From the cell containing the given text, extract its center point as (x, y) coordinate. 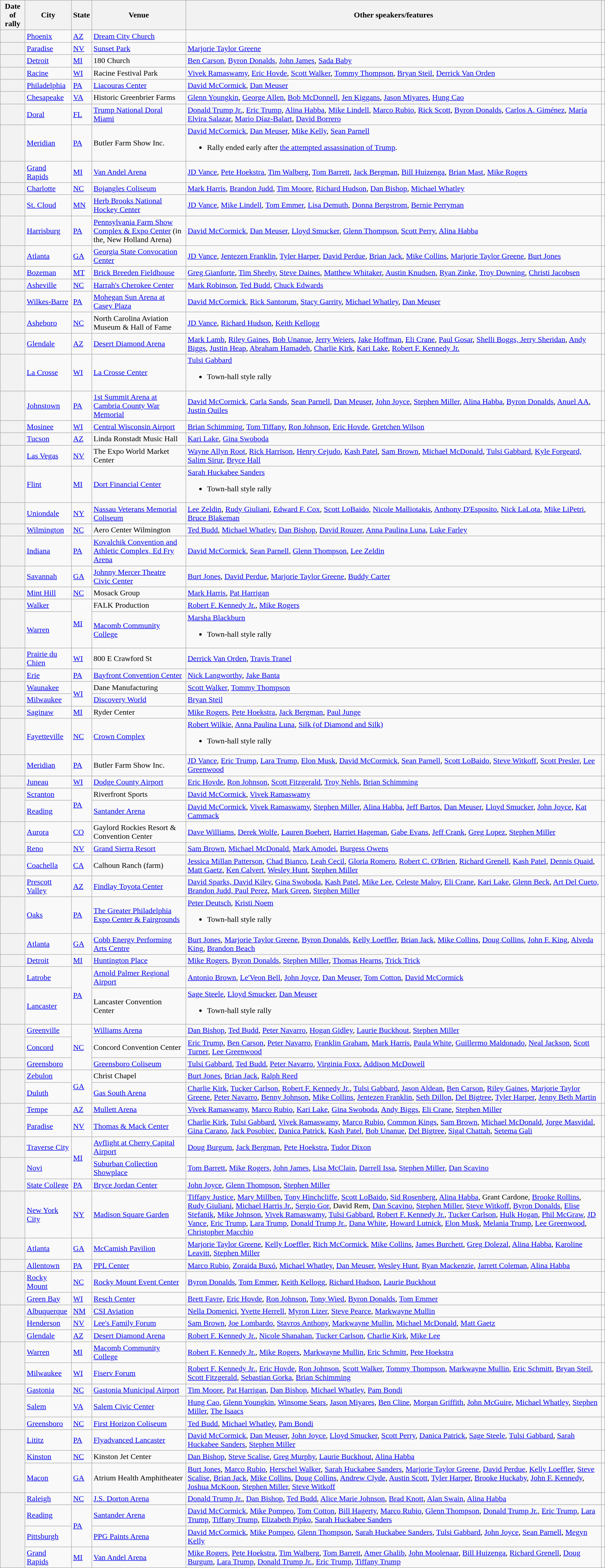
Gastonia Municipal Airport (139, 1390)
Las Vegas (48, 456)
Flint (48, 484)
The Greater Philadelphia Expo Center & Fairgrounds (139, 915)
Kovalchik Convention and Athletic Complex, Ed Fry Arena (139, 551)
Marsha BlackburnTown-hall style rally (394, 630)
Bryce Jordan Center (139, 1185)
Central Wisconsin Airport (139, 427)
Raleigh (48, 1499)
Calhoun Ranch (farm) (139, 865)
Concord (48, 1047)
La Crosse (48, 372)
Aero Center Wilmington (139, 530)
Traverse City (48, 1147)
Mosinee (48, 427)
Sage Steele, Lloyd Smucker, Dan MeuserTown-hall style rally (394, 1006)
Philadelphia (48, 85)
Uniondale (48, 513)
St. Cloud (48, 205)
Dort Financial Center (139, 484)
Savannah (48, 576)
Burt Jones, Brian Jack, Ralph Reed (394, 1076)
Mike Rogers, Pete Hoekstra, Jack Bergman, Paul Junge (394, 712)
Dodge County Airport (139, 782)
Dan Bishop, Ted Budd, Peter Navarro, Hogan Gidley, Laurie Buckhout, Stephen Miller (394, 1030)
Ted Budd, Michael Whatley, Pam Bondi (394, 1423)
800 E Crawford St (139, 659)
Bryan Steil (394, 700)
Nick Langworthy, Jake Banta (394, 675)
Charlotte (48, 188)
JD Vance, Mike Lindell, Tom Emmer, Lisa Demuth, Donna Bergstrom, Bernie Perryman (394, 205)
Henderson (48, 1323)
Sunset Park (139, 48)
Duluth (48, 1093)
Mosack Group (139, 593)
Linda Ronstadt Music Hall (139, 439)
New York City (48, 1215)
Tulsi Gabbard, Ted Budd, Peter Navarro, Virginia Foxx, Addison McDowell (394, 1064)
Huntington Place (139, 961)
Pennsylvania Farm Show Complex & Expo Center (in the, New Holland Arena) (139, 231)
Cobb Energy Performing Arts Centre (139, 944)
Doral (48, 114)
David McCormick, Dan Meuser (394, 85)
MN (81, 205)
Glenn Youngkin, George Allen, Bob McDonnell, Jen Kiggans, Jason Miyares, Hung Cao (394, 98)
Herb Brooks National Hockey Center (139, 205)
Doug Burgum, Jack Bergman, Pete Hoekstra, Tudor Dixon (394, 1147)
Fayetteville (48, 736)
Mark Harris, Brandon Judd, Tim Moore, Richard Hudson, Dan Bishop, Michael Whatley (394, 188)
Flyadvanced Lancaster (139, 1440)
Scranton (48, 794)
Georgia State Convocation Center (139, 256)
Mark Robinson, Ted Budd, Chuck Edwards (394, 285)
Discovery World (139, 700)
JD Vance, Eric Trump, Lara Trump, Elon Musk, David McCormick, Sean Parnell, Scott LoBaido, Steve Witkoff, Scott Presler, Lee Greenwood (394, 765)
JD Vance, Pete Hoekstra, Tim Walberg, Tom Barrett, Jack Bergman, Bill Huizenga, Brian Mast, Mike Rogers (394, 172)
Pittsburgh (48, 1537)
Arnold Palmer Regional Airport (139, 977)
JD Vance, Richard Hudson, Keith Kellogg (394, 323)
Saginaw (48, 712)
Bayfront Convention Center (139, 675)
Johnny Mercer Theatre Civic Center (139, 576)
Mike Rogers, Byron Donalds, Stephen Miller, Thomas Hearns, Trick Trick (394, 961)
David McCormick, Dan Meuser, Mike Kelly, Sean ParnellRally ended early after the attempted assassination of Trump. (394, 143)
PPL Center (139, 1265)
Tulsi GabbardTown-hall style rally (394, 372)
Burt Jones, David Perdue, Marjorie Taylor Greene, Buddy Carter (394, 576)
David McCormick, Dan Meuser, Lloyd Smucker, Glenn Thompson, Scott Perry, Alina Habba (394, 231)
Dave Williams, Derek Wolfe, Lauren Boebert, Harriet Hageman, Gabe Evans, Jeff Crank, Greg Lopez, Stephen Miller (394, 832)
Scott Walker, Tommy Thompson (394, 688)
Green Bay (48, 1299)
Marco Rubio, Zoraida Buxó, Michael Whatley, Dan Meuser, Wesley Hunt, Ryan Mackenzie, Jarrett Coleman, Alina Habba (394, 1265)
Macon (48, 1478)
Harrah's Cherokee Center (139, 285)
Robert Wilkie, Anna Paulina Luna, Silk (of Diamond and Silk)Town-hall style rally (394, 736)
Suburban Collection Showplace (139, 1168)
Coachella (48, 865)
Robert F. Kennedy Jr., Nicole Shanahan, Tucker Carlson, Charlie Kirk, Mike Lee (394, 1336)
Bozeman (48, 273)
David McCormick, Carla Sands, Sean Parnell, Dan Meuser, John Joyce, Stephen Miller, Alina Habba, Byron Donalds, Anuel AA, Justin Quiles (394, 406)
Mark Harris, Pat Harrigan (394, 593)
Zebulon (48, 1076)
Oaks (48, 915)
Wilkes-Barre (48, 302)
Brett Favre, Eric Hovde, Ron Johnson, Tony Wied, Byron Donalds, Tom Emmer (394, 1299)
City (48, 15)
Antonio Brown, Le'Veon Bell, John Joyce, Dan Meuser, Tom Cotton, David McCormick (394, 977)
Wilmington (48, 530)
Erie (48, 675)
Hung Cao, Glenn Youngkin, Winsome Sears, Jason Miyares, Ben Cline, Morgan Griffith, John McGuire, Michael Whatley, Stephen Miller, The Isaacs (394, 1407)
David McCormick, Vivek Ramaswamy, Stephen Miller, Alina Habba, Jeff Bartos, Dan Meuser, Lloyd Smucker, John Joyce, Kat Cammack (394, 811)
Kinston Jet Center (139, 1456)
Findlay Toyota Center (139, 886)
1st Summit Arena at Cambria County War Memorial (139, 406)
Madison Square Garden (139, 1215)
Bojangles Coliseum (139, 188)
MT (81, 273)
Marjorie Taylor Greene, Kelly Loeffler, Rich McCormick, Mike Collins, James Burchett, Greg Dolezal, Alina Habba, Karoline Leavitt, Stephen Miller (394, 1249)
Christ Chapel (139, 1076)
Robert F. Kennedy Jr., Mike Rogers (394, 605)
McCamish Pavilion (139, 1249)
State (81, 15)
Sarah Huckabee SandersTown-hall style rally (394, 484)
Racine (48, 73)
FL (81, 114)
Dream City Church (139, 36)
Aurora (48, 832)
Greenville (48, 1030)
Thomas & Mack Center (139, 1126)
Gas South Arena (139, 1093)
The Expo World Market Center (139, 456)
Riverfront Sports (139, 794)
Venue (139, 15)
Novi (48, 1168)
J.S. Dorton Arena (139, 1499)
Mint Hill (48, 593)
Crown Complex (139, 736)
Juneau (48, 782)
David McCormick, Vivek Ramaswamy (394, 794)
Harrisburg (48, 231)
Tempe (48, 1109)
Dane Manufacturing (139, 688)
Atrium Health Amphitheater (139, 1478)
CO (81, 832)
Avflight at Cherry Capital Airport (139, 1147)
Trump National Doral Miami (139, 114)
Indiana (48, 551)
Brick Breeden Fieldhouse (139, 273)
Allentown (48, 1265)
Byron Donalds, Tom Emmer, Keith Kellogg, Richard Hudson, Laurie Buckhout (394, 1282)
Brian Schimming, Tom Tiffany, Ron Johnson, Eric Hovde, Gretchen Wilson (394, 427)
Phoenix (48, 36)
Liacouras Center (139, 85)
Walker (48, 605)
Gaylord Rockies Resort & Convention Center (139, 832)
Asheville (48, 285)
Gastonia (48, 1390)
Salem Civic Center (139, 1407)
CA (81, 865)
NM (81, 1311)
Sam Brown, Joe Lombardo, Stavros Anthony, Markwayne Mullin, Michael McDonald, Matt Gaetz (394, 1323)
Fiserv Forum (139, 1373)
Greg Gianforte, Tim Sheehy, Steve Daines, Matthew Whitaker, Austin Knudsen, Ryan Zinke, Troy Downing, Christi Jacobsen (394, 273)
Wayne Allyn Root, Rick Harrison, Henry Cejudo, Kash Patel, Sam Brown, Michael McDonald, Tulsi Gabbard, Kyle Forgeard, Salim Sirur, Bryce Hall (394, 456)
Vivek Ramaswamy, Marco Rubio, Kari Lake, Gina Swoboda, Andy Biggs, Eli Crane, Stephen Miller (394, 1109)
David McCormick, Mike Pompeo, Glenn Thompson, Sarah Huckabee Sanders, Tulsi Gabbard, John Joyce, Sean Parnell, Megyn Kelly (394, 1537)
Dan Bishop, Steve Scalise, Greg Murphy, Laurie Buckhout, Alina Habba (394, 1456)
Tom Barrett, Mike Rogers, John James, Lisa McClain, Darrell Issa, Stephen Miller, Dan Scavino (394, 1168)
Nassau Veterans Memorial Coliseum (139, 513)
Ben Carson, Byron Donalds, John James, Sada Baby (394, 61)
Rocky Mount (48, 1282)
Burt Jones, Marjorie Taylor Greene, Byron Donalds, Kelly Loeffler, Brian Jack, Mike Collins, Doug Collins, John F. King, Alveda King, Brandon Beach (394, 944)
Kari Lake, Gina Swoboda (394, 439)
Lancaster (48, 1006)
Eric Hovde, Ron Johnson, Scott Fitzgerald, Troy Nehls, Brian Schimming (394, 782)
Chesapeake (48, 98)
PPG Paints Arena (139, 1537)
Waunakee (48, 688)
Concord Convention Center (139, 1047)
David McCormick, Rick Santorum, Stacy Garrity, Michael Whatley, Dan Meuser (394, 302)
Sam Brown, Michael McDonald, Mark Amodei, Burgess Owens (394, 848)
State College (48, 1185)
Mohegan Sun Arena at Casey Plaza (139, 302)
Lititz (48, 1440)
Johnstown (48, 406)
Mullett Arena (139, 1109)
Grand Sierra Resort (139, 848)
Date of rally (13, 15)
First Horizon Coliseum (139, 1423)
Vivek Ramaswamy, Eric Hovde, Scott Walker, Tommy Thompson, Bryan Steil, Derrick Van Orden (394, 73)
Derrick Van Orden, Travis Tranel (394, 659)
Robert F. Kennedy Jr., Mike Rogers, Markwayne Mullin, Eric Schmitt, Pete Hoekstra (394, 1352)
Prescott Valley (48, 886)
Eric Trump, Ben Carson, Peter Navarro, Franklin Graham, Mark Harris, Paula White, Guillermo Maldonado, Neal Jackson, Scott Turner, Lee Greenwood (394, 1047)
Historic Greenbrier Farms (139, 98)
Albuquerque (48, 1311)
Prairie du Chien (48, 659)
CSI Aviation (139, 1311)
FALK Production (139, 605)
Resch Center (139, 1299)
Lee Zeldin, Rudy Giuliani, Edward F. Cox, Scott LoBaido, Nicole Malliotakis, Anthony D'Esposito, Nick LaLota, Mike LiPetri, Bruce Blakeman (394, 513)
Other speakers/features (394, 15)
JD Vance, Jentezen Franklin, Tyler Harper, David Perdue, Brian Jack, Mike Collins, Marjorie Taylor Greene, Burt Jones (394, 256)
180 Church (139, 61)
Rocky Mount Event Center (139, 1282)
La Crosse Center (139, 372)
Donald Trump Jr., Dan Bishop, Ted Budd, Alice Marie Johnson, Brad Knott, Alan Swain, Alina Habba (394, 1499)
Ryder Center (139, 712)
Racine Festival Park (139, 73)
Nella Domenici, Yvette Herrell, Myron Lizer, Steve Pearce, Markwayne Mullin (394, 1311)
Reno (48, 848)
Latrobe (48, 977)
Tucson (48, 439)
Williams Arena (139, 1030)
Tim Moore, Pat Harrigan, Dan Bishop, Michael Whatley, Pam Bondi (394, 1390)
Salem (48, 1407)
Ted Budd, Michael Whatley, Dan Bishop, David Rouzer, Anna Paulina Luna, Luke Farley (394, 530)
Lee's Family Forum (139, 1323)
Greensboro Coliseum (139, 1064)
Asheboro (48, 323)
Peter Deutsch, Kristi NoemTown-hall style rally (394, 915)
Lancaster Convention Center (139, 1006)
David McCormick, Sean Parnell, Glenn Thompson, Lee Zeldin (394, 551)
John Joyce, Glenn Thompson, Stephen Miller (394, 1185)
Kinston (48, 1456)
Marjorie Taylor Greene (394, 48)
North Carolina Aviation Museum & Hall of Fame (139, 323)
